For the text-containing cell, return its midpoint in (X, Y) coordinate format. 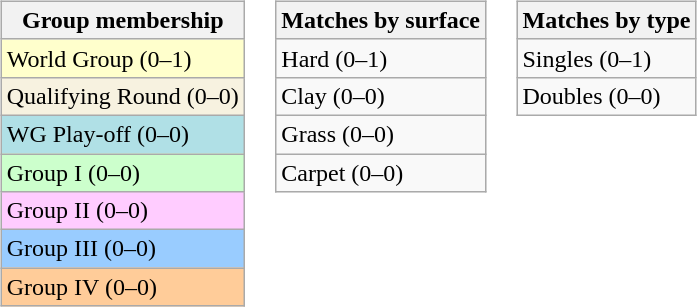
Hard (0–1) (381, 58)
Group I (0–0) (122, 173)
Matches by type (606, 20)
Doubles (0–0) (606, 96)
Group IV (0–0) (122, 287)
Group III (0–0) (122, 249)
World Group (0–1) (122, 58)
Qualifying Round (0–0) (122, 96)
WG Play-off (0–0) (122, 134)
Clay (0–0) (381, 96)
Group membership (122, 20)
Grass (0–0) (381, 134)
Singles (0–1) (606, 58)
Matches by surface (381, 20)
Carpet (0–0) (381, 173)
Group II (0–0) (122, 211)
